Extract the [x, y] coordinate from the center of the cell holding the provided text.  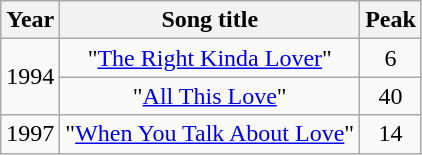
6 [391, 58]
Song title [210, 20]
"When You Talk About Love" [210, 134]
"All This Love" [210, 96]
1994 [30, 77]
Peak [391, 20]
"The Right Kinda Lover" [210, 58]
Year [30, 20]
40 [391, 96]
14 [391, 134]
1997 [30, 134]
